Search for the cell housing the specified text and yield its [x, y] center coordinate. 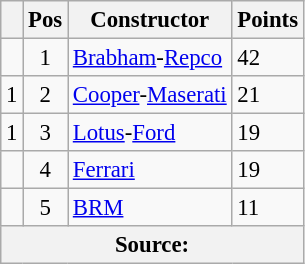
5 [46, 208]
Ferrari [150, 170]
42 [268, 58]
Pos [46, 20]
3 [46, 133]
Constructor [150, 20]
4 [46, 170]
21 [268, 95]
BRM [150, 208]
Points [268, 20]
Cooper-Maserati [150, 95]
Lotus-Ford [150, 133]
2 [46, 95]
Source: [152, 245]
11 [268, 208]
Brabham-Repco [150, 58]
